Output the (X, Y) coordinate of the center of the cell containing the given text.  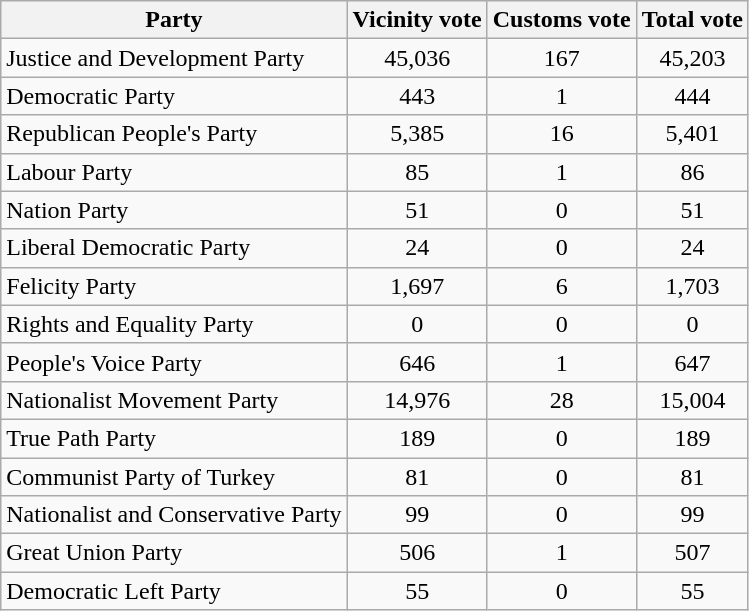
1,697 (417, 286)
Democratic Left Party (174, 591)
45,203 (692, 58)
Total vote (692, 20)
Nationalist Movement Party (174, 400)
15,004 (692, 400)
Communist Party of Turkey (174, 477)
Democratic Party (174, 96)
Felicity Party (174, 286)
Rights and Equality Party (174, 324)
86 (692, 172)
Nation Party (174, 210)
85 (417, 172)
444 (692, 96)
28 (562, 400)
Labour Party (174, 172)
167 (562, 58)
1,703 (692, 286)
Nationalist and Conservative Party (174, 515)
16 (562, 134)
True Path Party (174, 438)
Great Union Party (174, 553)
45,036 (417, 58)
Vicinity vote (417, 20)
People's Voice Party (174, 362)
507 (692, 553)
5,385 (417, 134)
646 (417, 362)
Customs vote (562, 20)
Liberal Democratic Party (174, 248)
14,976 (417, 400)
5,401 (692, 134)
506 (417, 553)
Party (174, 20)
443 (417, 96)
647 (692, 362)
Republican People's Party (174, 134)
6 (562, 286)
Justice and Development Party (174, 58)
